Find where the given text appears and provide that cell's center as [X, Y] coordinate. 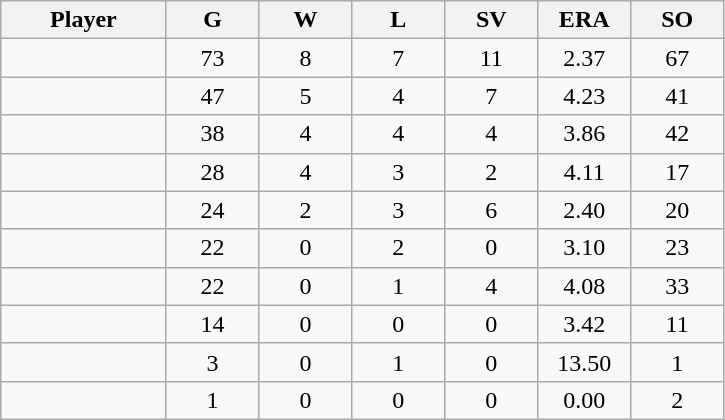
13.50 [584, 362]
SV [492, 20]
6 [492, 210]
23 [678, 248]
2.37 [584, 58]
20 [678, 210]
42 [678, 134]
G [212, 20]
67 [678, 58]
ERA [584, 20]
73 [212, 58]
3.10 [584, 248]
4.23 [584, 96]
W [306, 20]
24 [212, 210]
38 [212, 134]
Player [84, 20]
33 [678, 286]
0.00 [584, 400]
L [398, 20]
3.42 [584, 324]
5 [306, 96]
2.40 [584, 210]
47 [212, 96]
4.11 [584, 172]
4.08 [584, 286]
3.86 [584, 134]
SO [678, 20]
14 [212, 324]
17 [678, 172]
41 [678, 96]
8 [306, 58]
28 [212, 172]
